Provide the [X, Y] coordinate of the cell's center where the given text is located.  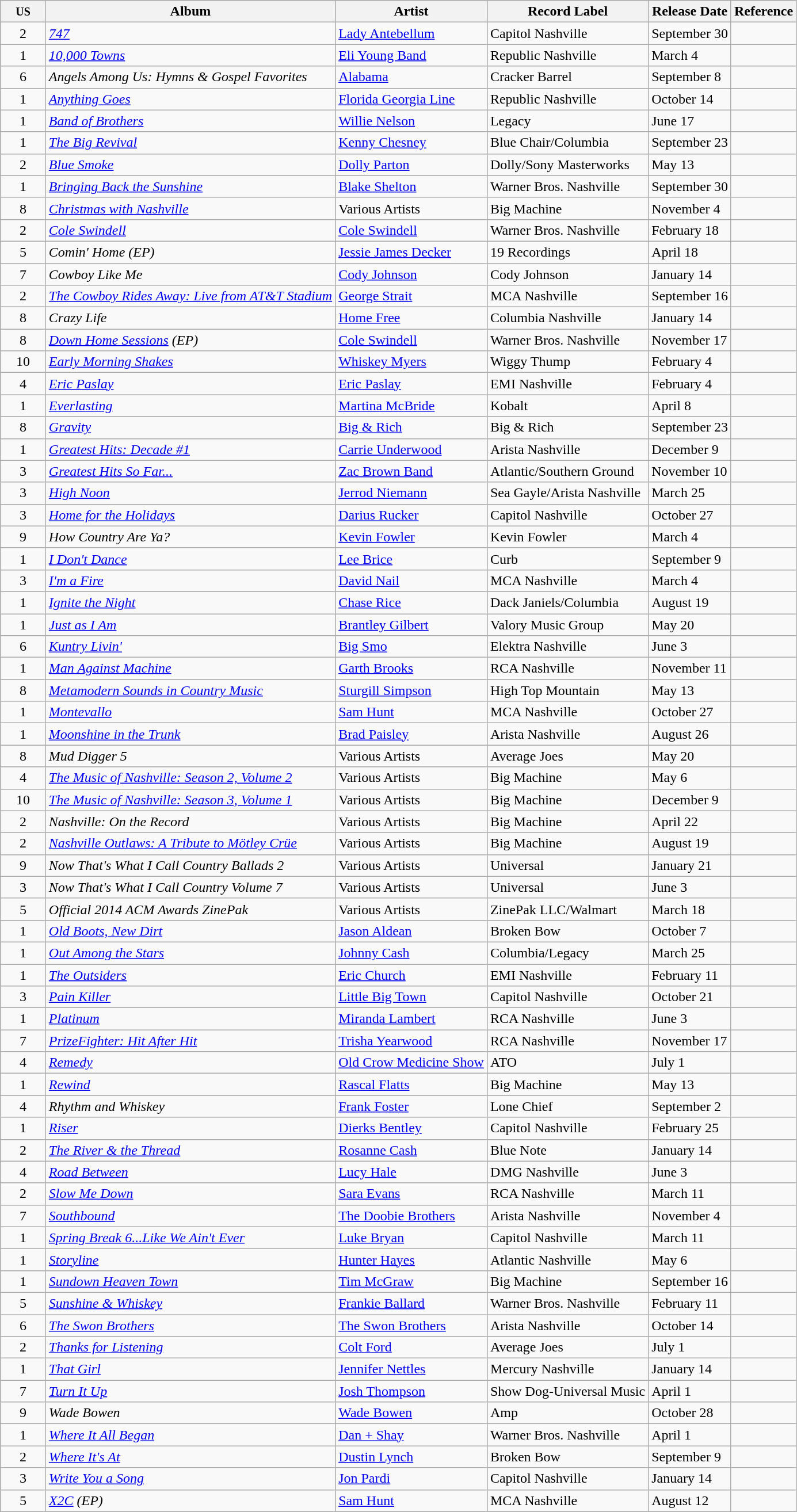
Now That's What I Call Country Ballads 2 [190, 865]
Album [190, 12]
Alabama [411, 77]
Nashville: On the Record [190, 822]
Spring Break 6...Like We Ain't Ever [190, 1238]
Blake Shelton [411, 186]
Big Smo [411, 647]
Bringing Back the Sunshine [190, 186]
Little Big Town [411, 997]
Dolly Parton [411, 165]
Angels Among Us: Hymns & Gospel Favorites [190, 77]
Brad Paisley [411, 734]
Johnny Cash [411, 953]
Slow Me Down [190, 1194]
Cowboy Like Me [190, 274]
10,000 Towns [190, 55]
Anything Goes [190, 99]
Riser [190, 1128]
I Don't Dance [190, 559]
Kuntry Livin' [190, 647]
Miranda Lambert [411, 1019]
Just as I Am [190, 624]
Greatest Hits So Far... [190, 471]
Release Date [690, 12]
Chase Rice [411, 602]
Blue Note [567, 1150]
Out Among the Stars [190, 953]
The Cowboy Rides Away: Live from AT&T Stadium [190, 296]
Now That's What I Call Country Volume 7 [190, 887]
August 26 [690, 734]
The Doobie Brothers [411, 1216]
US [23, 12]
David Nail [411, 581]
Elektra Nashville [567, 647]
Road Between [190, 1172]
Lucy Hale [411, 1172]
Old Crow Medicine Show [411, 1063]
Reference [763, 12]
George Strait [411, 296]
August 12 [690, 1500]
Comin' Home (EP) [190, 252]
Sea Gayle/Arista Nashville [567, 493]
Pain Killer [190, 997]
Dack Janiels/Columbia [567, 602]
High Top Mountain [567, 690]
Man Against Machine [190, 669]
February 18 [690, 230]
Band of Brothers [190, 121]
Official 2014 ACM Awards ZinePak [190, 909]
October 28 [690, 1413]
Turn It Up [190, 1391]
Christmas with Nashville [190, 208]
Show Dog-Universal Music [567, 1391]
Tim McGraw [411, 1281]
Lady Antebellum [411, 33]
November 10 [690, 471]
Jennifer Nettles [411, 1369]
How Country Are Ya? [190, 537]
October 21 [690, 997]
Rhythm and Whiskey [190, 1106]
Eli Young Band [411, 55]
Martina McBride [411, 406]
Lone Chief [567, 1106]
Colt Ford [411, 1347]
Where It All Began [190, 1435]
Eric Church [411, 975]
X2C (EP) [190, 1500]
September 2 [690, 1106]
The Music of Nashville: Season 2, Volume 2 [190, 778]
Remedy [190, 1063]
Nashville Outlaws: A Tribute to Mötley Crüe [190, 843]
June 17 [690, 121]
Luke Bryan [411, 1238]
Blue Chair/Columbia [567, 143]
Ignite the Night [190, 602]
Lee Brice [411, 559]
Willie Nelson [411, 121]
Dan + Shay [411, 1435]
747 [190, 33]
Frankie Ballard [411, 1303]
Gravity [190, 427]
I'm a Fire [190, 581]
Jon Pardi [411, 1479]
Sundown Heaven Town [190, 1281]
Amp [567, 1413]
Sturgill Simpson [411, 690]
Valory Music Group [567, 624]
Jason Aldean [411, 931]
Sara Evans [411, 1194]
Whiskey Myers [411, 362]
Trisha Yearwood [411, 1041]
Old Boots, New Dirt [190, 931]
Write You a Song [190, 1479]
April 18 [690, 252]
Darius Rucker [411, 515]
Frank Foster [411, 1106]
Everlasting [190, 406]
Rewind [190, 1085]
Record Label [567, 12]
Kobalt [567, 406]
Storyline [190, 1259]
Metamodern Sounds in Country Music [190, 690]
ATO [567, 1063]
ZinePak LLC/Walmart [567, 909]
Kenny Chesney [411, 143]
Jerrod Niemann [411, 493]
Platinum [190, 1019]
Mud Digger 5 [190, 756]
Down Home Sessions (EP) [190, 340]
Sunshine & Whiskey [190, 1303]
Rascal Flatts [411, 1085]
Thanks for Listening [190, 1347]
Rosanne Cash [411, 1150]
April 22 [690, 822]
Legacy [567, 121]
Where It's At [190, 1457]
Brantley Gilbert [411, 624]
Artist [411, 12]
Dierks Bentley [411, 1128]
November 11 [690, 669]
High Noon [190, 493]
Columbia Nashville [567, 318]
Garth Brooks [411, 669]
Greatest Hits: Decade #1 [190, 449]
DMG Nashville [567, 1172]
September 8 [690, 77]
Cracker Barrel [567, 77]
Carrie Underwood [411, 449]
PrizeFighter: Hit After Hit [190, 1041]
Florida Georgia Line [411, 99]
Dolly/Sony Masterworks [567, 165]
Home Free [411, 318]
Zac Brown Band [411, 471]
October 7 [690, 931]
April 8 [690, 406]
Home for the Holidays [190, 515]
Jessie James Decker [411, 252]
Hunter Hayes [411, 1259]
Columbia/Legacy [567, 953]
Wiggy Thump [567, 362]
Dustin Lynch [411, 1457]
Early Morning Shakes [190, 362]
19 Recordings [567, 252]
Atlantic/Southern Ground [567, 471]
Southbound [190, 1216]
March 18 [690, 909]
The River & the Thread [190, 1150]
Moonshine in the Trunk [190, 734]
Josh Thompson [411, 1391]
February 25 [690, 1128]
Atlantic Nashville [567, 1259]
Crazy Life [190, 318]
January 21 [690, 865]
Curb [567, 559]
Blue Smoke [190, 165]
Mercury Nashville [567, 1369]
The Outsiders [190, 975]
The Music of Nashville: Season 3, Volume 1 [190, 800]
That Girl [190, 1369]
Montevallo [190, 712]
The Big Revival [190, 143]
